Return the (X, Y) coordinate for the center point of the cell that contains the specified text.  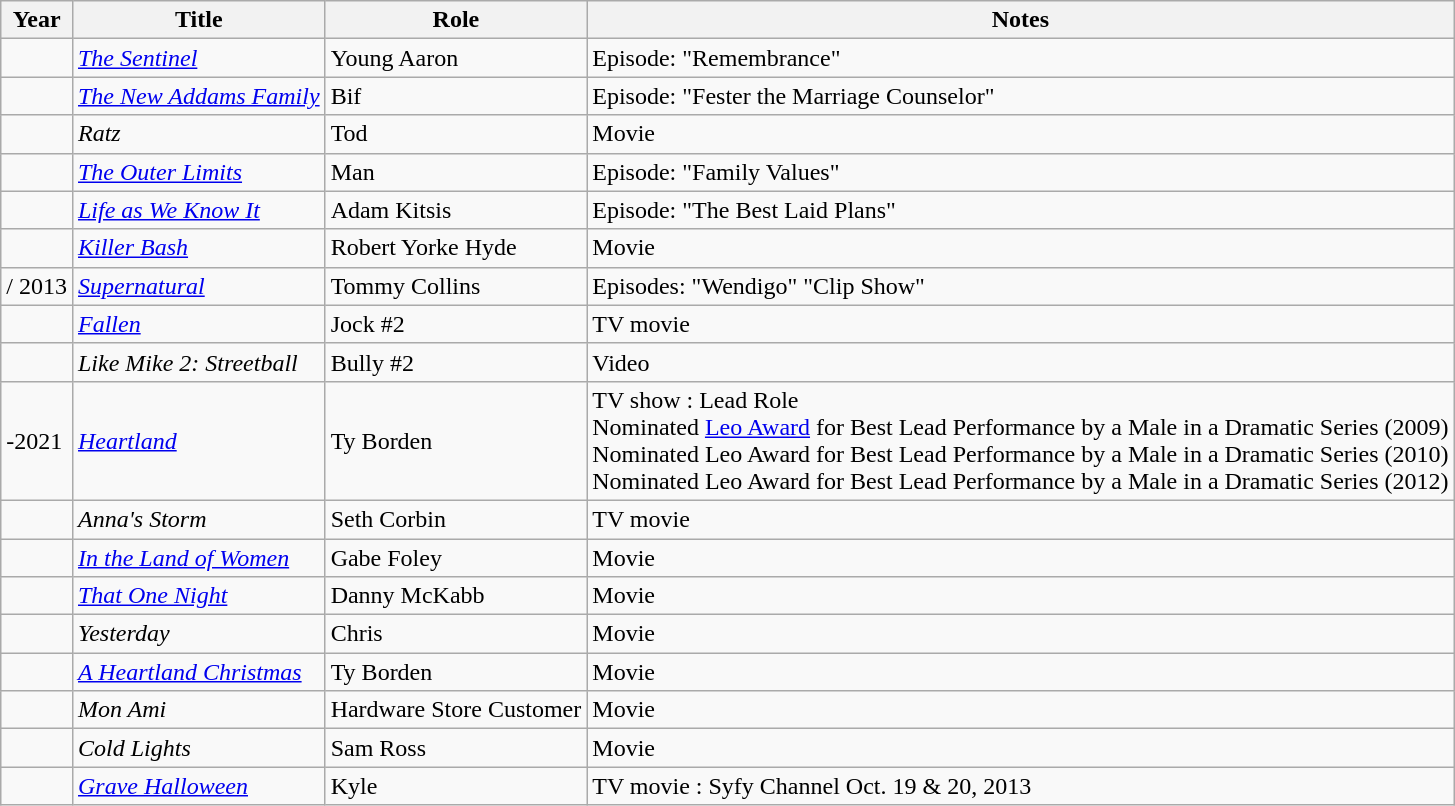
/ 2013 (37, 286)
Danny McKabb (456, 596)
Robert Yorke Hyde (456, 248)
Episode: "Family Values" (1020, 172)
Episode: "The Best Laid Plans" (1020, 210)
Hardware Store Customer (456, 710)
Title (198, 20)
Role (456, 20)
Bif (456, 96)
The New Addams Family (198, 96)
Tod (456, 134)
Young Aaron (456, 58)
Heartland (198, 440)
Episode: "Fester the Marriage Counselor" (1020, 96)
Yesterday (198, 634)
Like Mike 2: Streetball (198, 362)
Jock #2 (456, 324)
In the Land of Women (198, 557)
That One Night (198, 596)
Grave Halloween (198, 786)
The Sentinel (198, 58)
Man (456, 172)
Sam Ross (456, 748)
Fallen (198, 324)
Adam Kitsis (456, 210)
Killer Bash (198, 248)
Anna's Storm (198, 519)
Video (1020, 362)
Episode: "Remembrance" (1020, 58)
Chris (456, 634)
TV movie : Syfy Channel Oct. 19 & 20, 2013 (1020, 786)
Cold Lights (198, 748)
Ratz (198, 134)
Supernatural (198, 286)
Year (37, 20)
Tommy Collins (456, 286)
Seth Corbin (456, 519)
Life as We Know It (198, 210)
Episodes: "Wendigo" "Clip Show" (1020, 286)
Bully #2 (456, 362)
Kyle (456, 786)
Mon Ami (198, 710)
A Heartland Christmas (198, 672)
-2021 (37, 440)
Gabe Foley (456, 557)
Notes (1020, 20)
The Outer Limits (198, 172)
